Extract the [X, Y] coordinate from the center of the cell holding the provided text.  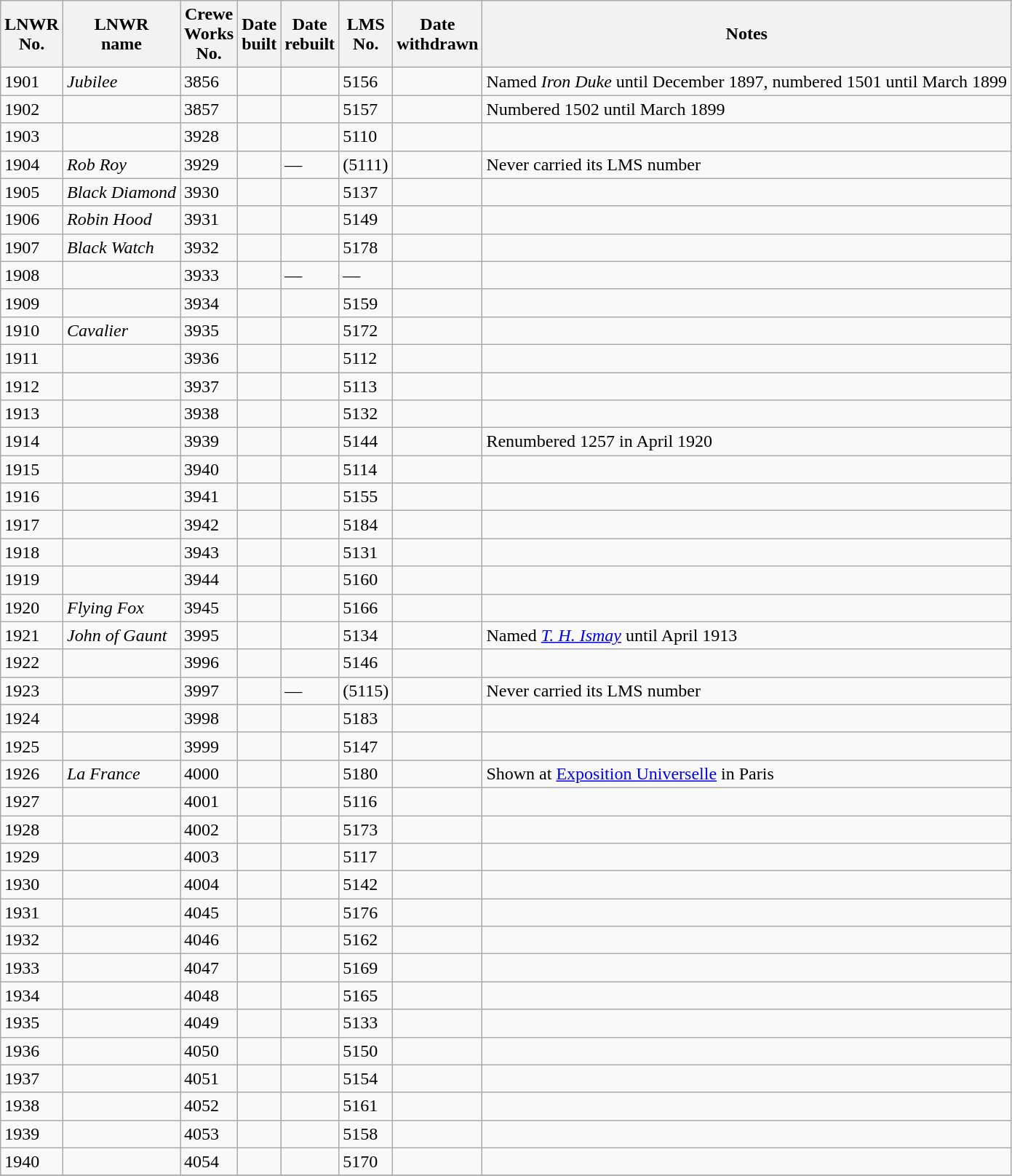
5157 [366, 109]
1925 [32, 746]
5173 [366, 829]
3932 [210, 247]
1915 [32, 469]
5159 [366, 303]
5113 [366, 386]
1931 [32, 913]
3939 [210, 442]
1930 [32, 885]
1902 [32, 109]
Shown at Exposition Universelle in Paris [746, 774]
(5111) [366, 164]
1932 [32, 940]
Black Diamond [121, 192]
3937 [210, 386]
1912 [32, 386]
5150 [366, 1051]
3857 [210, 109]
1940 [32, 1161]
5134 [366, 635]
Numbered 1502 until March 1899 [746, 109]
1936 [32, 1051]
5158 [366, 1134]
1913 [32, 414]
5169 [366, 968]
1937 [32, 1078]
Cavalier [121, 330]
Named Iron Duke until December 1897, numbered 1501 until March 1899 [746, 82]
3941 [210, 497]
1921 [32, 635]
1927 [32, 801]
3930 [210, 192]
5162 [366, 940]
1905 [32, 192]
5146 [366, 663]
1903 [32, 137]
5170 [366, 1161]
5154 [366, 1078]
4004 [210, 885]
1929 [32, 857]
4002 [210, 829]
5132 [366, 414]
CreweWorksNo. [210, 34]
3936 [210, 358]
5178 [366, 247]
(5115) [366, 691]
5180 [366, 774]
5160 [366, 580]
LNWRname [121, 34]
5144 [366, 442]
3996 [210, 663]
5112 [366, 358]
5117 [366, 857]
John of Gaunt [121, 635]
1924 [32, 718]
4051 [210, 1078]
5110 [366, 137]
3940 [210, 469]
Flying Fox [121, 608]
1917 [32, 525]
5176 [366, 913]
1906 [32, 220]
5183 [366, 718]
LMSNo. [366, 34]
4050 [210, 1051]
5137 [366, 192]
4046 [210, 940]
Datewithdrawn [438, 34]
4053 [210, 1134]
3942 [210, 525]
5133 [366, 1023]
3945 [210, 608]
5155 [366, 497]
1910 [32, 330]
1907 [32, 247]
5172 [366, 330]
5161 [366, 1106]
1919 [32, 580]
1923 [32, 691]
1926 [32, 774]
3938 [210, 414]
5166 [366, 608]
1916 [32, 497]
Daterebuilt [310, 34]
1908 [32, 275]
3933 [210, 275]
4001 [210, 801]
5184 [366, 525]
4049 [210, 1023]
Datebuilt [259, 34]
3943 [210, 552]
Jubilee [121, 82]
1922 [32, 663]
3856 [210, 82]
5131 [366, 552]
1938 [32, 1106]
3929 [210, 164]
1911 [32, 358]
5114 [366, 469]
1933 [32, 968]
1918 [32, 552]
1901 [32, 82]
3931 [210, 220]
1939 [32, 1134]
5147 [366, 746]
1928 [32, 829]
Rob Roy [121, 164]
5149 [366, 220]
3928 [210, 137]
1935 [32, 1023]
4054 [210, 1161]
Notes [746, 34]
3999 [210, 746]
5116 [366, 801]
Black Watch [121, 247]
4045 [210, 913]
3944 [210, 580]
4052 [210, 1106]
Renumbered 1257 in April 1920 [746, 442]
1904 [32, 164]
5156 [366, 82]
1909 [32, 303]
3995 [210, 635]
3935 [210, 330]
1934 [32, 996]
4000 [210, 774]
LNWRNo. [32, 34]
1914 [32, 442]
Robin Hood [121, 220]
Named T. H. Ismay until April 1913 [746, 635]
3997 [210, 691]
4047 [210, 968]
4003 [210, 857]
4048 [210, 996]
5165 [366, 996]
La France [121, 774]
3934 [210, 303]
1920 [32, 608]
3998 [210, 718]
5142 [366, 885]
